Pinpoint the cell where the given text exists, returning its [x, y] midpoint coordinate. 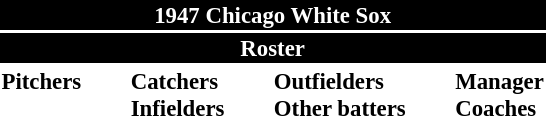
1947 Chicago White Sox [272, 15]
Roster [272, 48]
